Capture the cell that displays the provided text and extract its (X, Y) central coordinate. 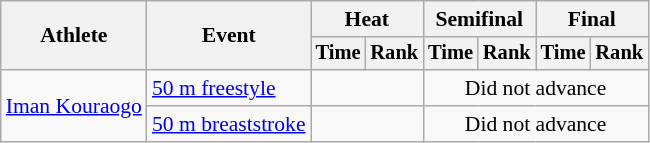
Athlete (74, 36)
Iman Kouraogo (74, 106)
50 m freestyle (229, 88)
Heat (367, 19)
Event (229, 36)
50 m breaststroke (229, 124)
Final (592, 19)
Semifinal (479, 19)
